Return [X, Y] of the center of cell containing provided text 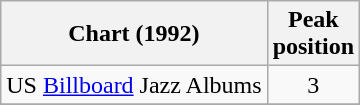
Chart (1992) [134, 34]
Peakposition [313, 34]
US Billboard Jazz Albums [134, 85]
3 [313, 85]
